Return [X, Y] of the center of cell containing provided text 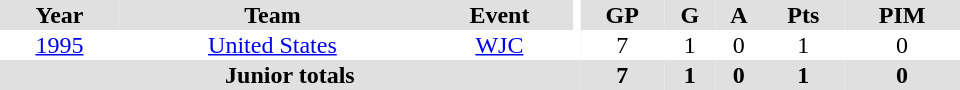
WJC [500, 45]
G [690, 15]
1995 [60, 45]
Pts [804, 15]
PIM [902, 15]
Year [60, 15]
Event [500, 15]
United States [272, 45]
GP [622, 15]
Junior totals [290, 75]
A [738, 15]
Team [272, 15]
